Identify which cell holds the provided text, then report its [x, y] central coordinate. 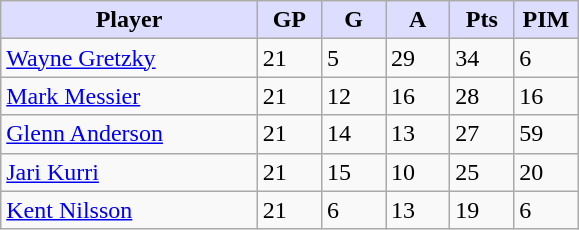
28 [482, 96]
19 [482, 210]
GP [289, 20]
15 [353, 172]
34 [482, 58]
20 [546, 172]
Player [130, 20]
5 [353, 58]
Glenn Anderson [130, 134]
Kent Nilsson [130, 210]
A [418, 20]
14 [353, 134]
PIM [546, 20]
Jari Kurri [130, 172]
12 [353, 96]
10 [418, 172]
29 [418, 58]
G [353, 20]
Pts [482, 20]
59 [546, 134]
25 [482, 172]
Mark Messier [130, 96]
27 [482, 134]
Wayne Gretzky [130, 58]
